From the cell containing the given text, extract its center point as (x, y) coordinate. 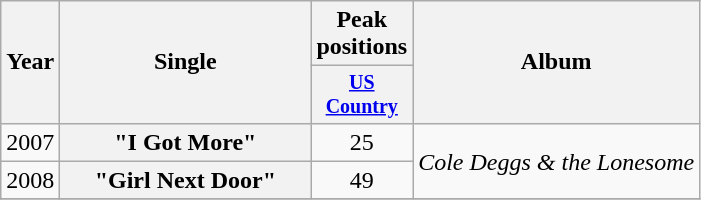
"I Got More" (186, 142)
"Girl Next Door" (186, 180)
Peak positions (362, 34)
2007 (30, 142)
Album (556, 62)
2008 (30, 180)
25 (362, 142)
49 (362, 180)
Year (30, 62)
Single (186, 62)
US Country (362, 94)
Cole Deggs & the Lonesome (556, 161)
